Provide the [X, Y] coordinate of the cell's center where the given text is located.  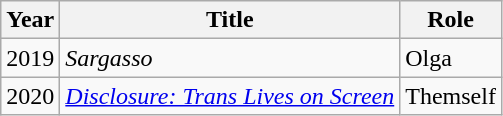
Sargasso [230, 58]
2020 [30, 96]
Year [30, 20]
Themself [451, 96]
2019 [30, 58]
Olga [451, 58]
Disclosure: Trans Lives on Screen [230, 96]
Title [230, 20]
Role [451, 20]
